Provide the (X, Y) coordinate of the cell's center where the given text is located.  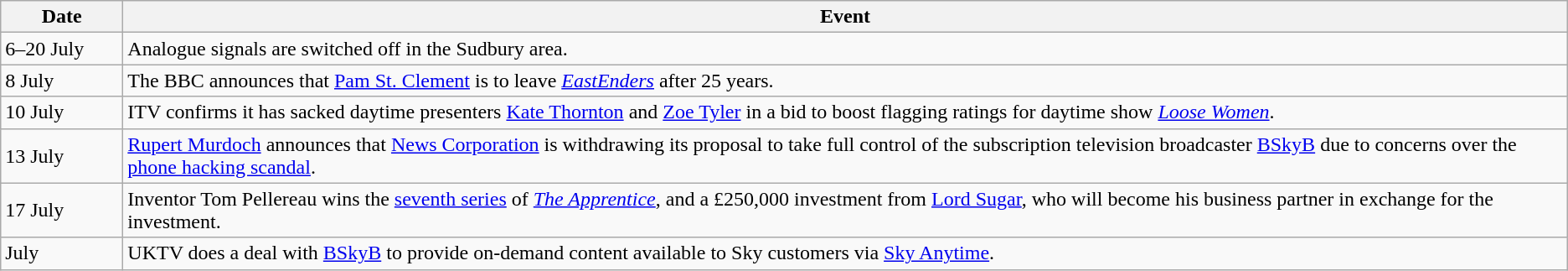
UKTV does a deal with BSkyB to provide on-demand content available to Sky customers via Sky Anytime. (845, 253)
Event (845, 17)
10 July (62, 112)
July (62, 253)
The BBC announces that Pam St. Clement is to leave EastEnders after 25 years. (845, 81)
Date (62, 17)
6–20 July (62, 49)
17 July (62, 210)
13 July (62, 156)
8 July (62, 81)
Analogue signals are switched off in the Sudbury area. (845, 49)
ITV confirms it has sacked daytime presenters Kate Thornton and Zoe Tyler in a bid to boost flagging ratings for daytime show Loose Women. (845, 112)
